Return the [X, Y] coordinate for the center point of the cell that contains the specified text.  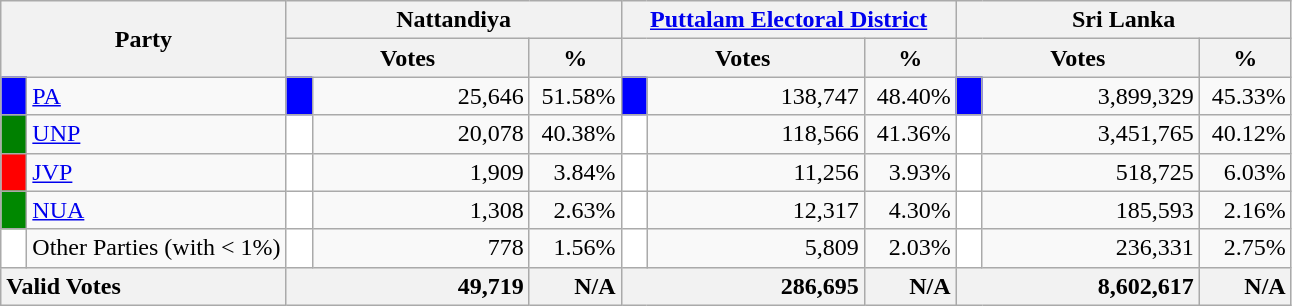
3.84% [575, 172]
20,078 [420, 134]
2.03% [910, 248]
518,725 [1090, 172]
Other Parties (with < 1%) [156, 248]
Nattandiya [454, 20]
Party [144, 39]
11,256 [756, 172]
2.16% [1245, 210]
5,809 [756, 248]
3,899,329 [1090, 96]
Sri Lanka [1124, 20]
3,451,765 [1090, 134]
51.58% [575, 96]
25,646 [420, 96]
40.12% [1245, 134]
41.36% [910, 134]
1,909 [420, 172]
3.93% [910, 172]
2.75% [1245, 248]
118,566 [756, 134]
286,695 [742, 286]
2.63% [575, 210]
6.03% [1245, 172]
185,593 [1090, 210]
45.33% [1245, 96]
12,317 [756, 210]
48.40% [910, 96]
JVP [156, 172]
8,602,617 [1078, 286]
236,331 [1090, 248]
Valid Votes [144, 286]
4.30% [910, 210]
1,308 [420, 210]
UNP [156, 134]
49,719 [408, 286]
40.38% [575, 134]
778 [420, 248]
NUA [156, 210]
Puttalam Electoral District [788, 20]
1.56% [575, 248]
PA [156, 96]
138,747 [756, 96]
